Extract the [x, y] coordinate from the center of the cell holding the provided text.  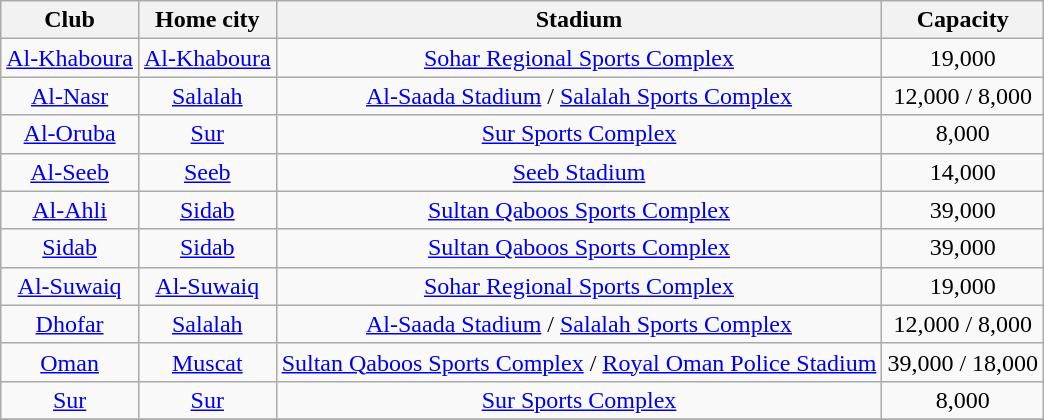
Muscat [207, 362]
Seeb Stadium [579, 172]
Oman [70, 362]
Capacity [963, 20]
Dhofar [70, 324]
Home city [207, 20]
Al-Seeb [70, 172]
39,000 / 18,000 [963, 362]
Sultan Qaboos Sports Complex / Royal Oman Police Stadium [579, 362]
Al-Oruba [70, 134]
Seeb [207, 172]
14,000 [963, 172]
Stadium [579, 20]
Club [70, 20]
Al-Nasr [70, 96]
Al-Ahli [70, 210]
